Locate the cell with the specified text and output its [X, Y] center coordinate. 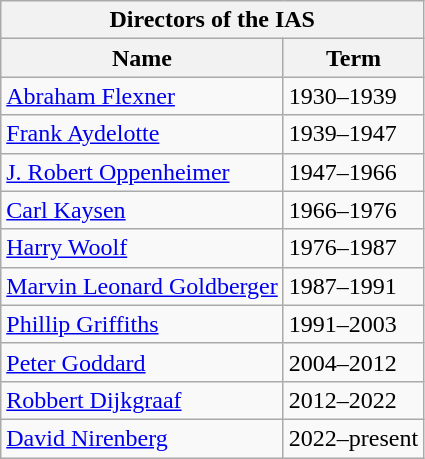
1976–1987 [353, 248]
Harry Woolf [142, 248]
1930–1939 [353, 96]
Term [353, 58]
Marvin Leonard Goldberger [142, 286]
2012–2022 [353, 400]
Name [142, 58]
1947–1966 [353, 172]
Abraham Flexner [142, 96]
1966–1976 [353, 210]
2004–2012 [353, 362]
Frank Aydelotte [142, 134]
1939–1947 [353, 134]
2022–present [353, 438]
1991–2003 [353, 324]
1987–1991 [353, 286]
J. Robert Oppenheimer [142, 172]
Carl Kaysen [142, 210]
David Nirenberg [142, 438]
Robbert Dijkgraaf [142, 400]
Peter Goddard [142, 362]
Phillip Griffiths [142, 324]
Directors of the IAS [212, 20]
